From the cell containing the given text, extract its center point as [X, Y] coordinate. 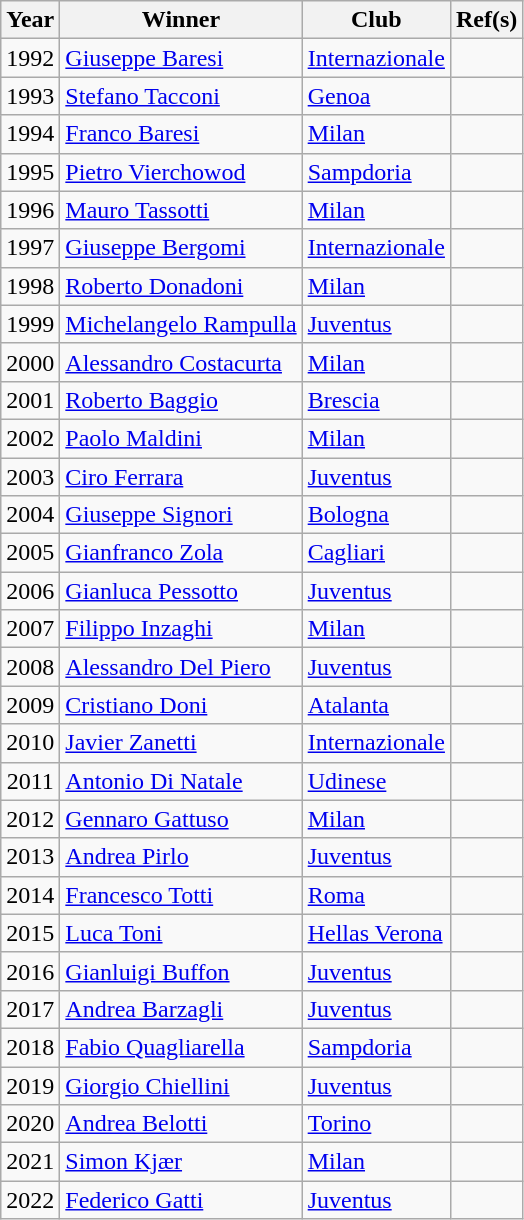
Filippo Inzaghi [181, 629]
2008 [30, 667]
Ref(s) [486, 20]
2000 [30, 362]
Mauro Tassotti [181, 210]
Antonio Di Natale [181, 781]
2012 [30, 819]
2015 [30, 933]
2003 [30, 477]
1993 [30, 96]
2002 [30, 438]
Torino [376, 1124]
Michelangelo Rampulla [181, 324]
1992 [30, 58]
2013 [30, 857]
Javier Zanetti [181, 743]
Fabio Quagliarella [181, 1047]
Roberto Donadoni [181, 286]
Andrea Pirlo [181, 857]
2021 [30, 1162]
2016 [30, 971]
Luca Toni [181, 933]
Simon Kjær [181, 1162]
1994 [30, 134]
Giuseppe Baresi [181, 58]
1997 [30, 248]
Alessandro Del Piero [181, 667]
Hellas Verona [376, 933]
Gianfranco Zola [181, 553]
Cagliari [376, 553]
1996 [30, 210]
Genoa [376, 96]
Cristiano Doni [181, 705]
Franco Baresi [181, 134]
Giorgio Chiellini [181, 1085]
Brescia [376, 400]
Federico Gatti [181, 1200]
Paolo Maldini [181, 438]
2001 [30, 400]
2019 [30, 1085]
Ciro Ferrara [181, 477]
2004 [30, 515]
Giuseppe Signori [181, 515]
Francesco Totti [181, 895]
Udinese [376, 781]
Gianluigi Buffon [181, 971]
Roberto Baggio [181, 400]
Giuseppe Bergomi [181, 248]
1995 [30, 172]
Andrea Barzagli [181, 1009]
2018 [30, 1047]
2020 [30, 1124]
Club [376, 20]
Winner [181, 20]
2011 [30, 781]
Alessandro Costacurta [181, 362]
2007 [30, 629]
2017 [30, 1009]
Gennaro Gattuso [181, 819]
2022 [30, 1200]
Pietro Vierchowod [181, 172]
1998 [30, 286]
2010 [30, 743]
Bologna [376, 515]
2006 [30, 591]
2005 [30, 553]
Gianluca Pessotto [181, 591]
Stefano Tacconi [181, 96]
2014 [30, 895]
Year [30, 20]
Atalanta [376, 705]
1999 [30, 324]
Andrea Belotti [181, 1124]
Roma [376, 895]
2009 [30, 705]
